Find where the given text appears and provide that cell's center as [x, y] coordinate. 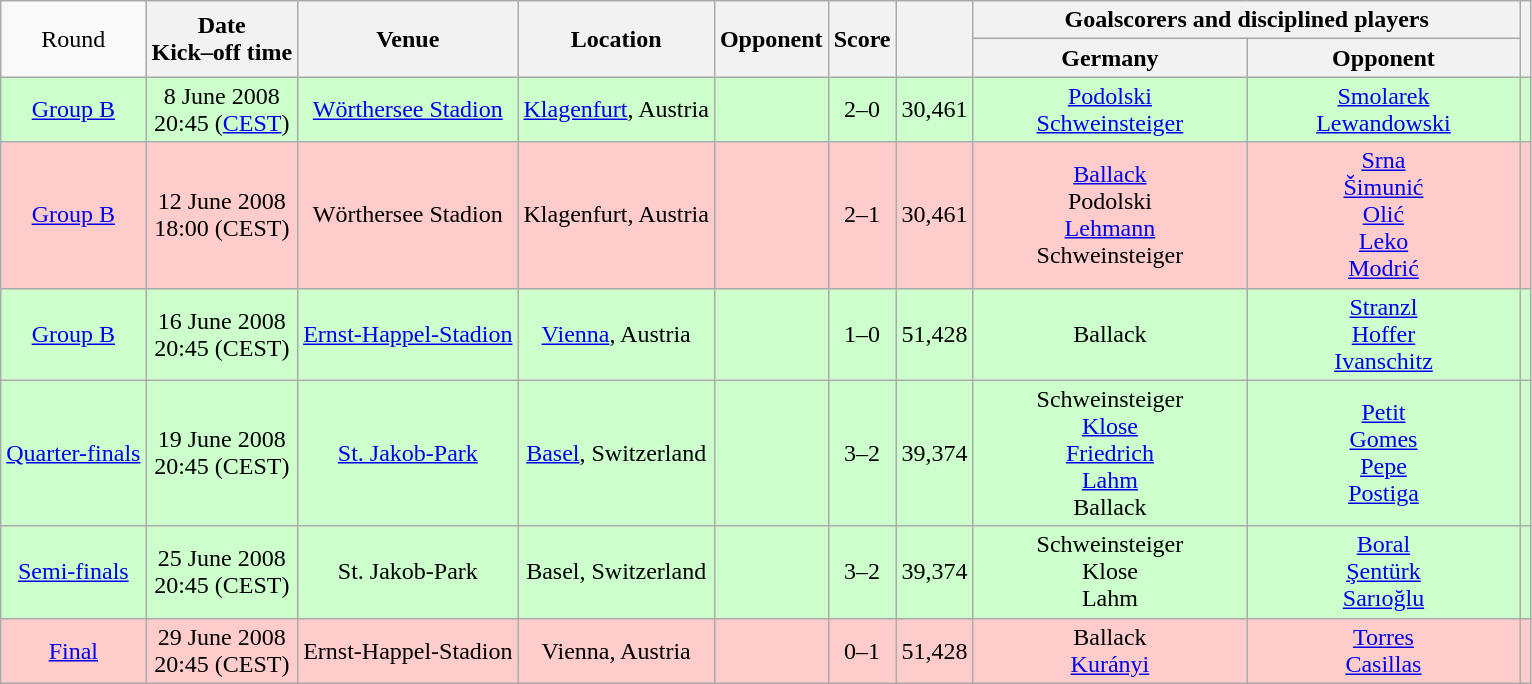
Stranzl Hoffer Ivanschitz [1384, 334]
Round [74, 39]
Torres Casillas [1384, 650]
Schweinsteiger Klose Lahm [1110, 572]
12 June 200818:00 (CEST) [222, 215]
Petit Gomes Pepe Postiga [1384, 453]
29 June 200820:45 (CEST) [222, 650]
0–1 [862, 650]
19 June 200820:45 (CEST) [222, 453]
Final [74, 650]
8 June 200820:45 (CEST) [222, 110]
Schweinsteiger Klose Friedrich Lahm Ballack [1110, 453]
Score [862, 39]
Smolarek Lewandowski [1384, 110]
Germany [1110, 58]
Ballack Kurányi [1110, 650]
DateKick–off time [222, 39]
Boral Şentürk Sarıoğlu [1384, 572]
25 June 200820:45 (CEST) [222, 572]
2–1 [862, 215]
Ballack Podolski Lehmann Schweinsteiger [1110, 215]
Quarter-finals [74, 453]
Goalscorers and disciplined players [1246, 20]
2–0 [862, 110]
Srna Šimunić Olić Leko Modrić [1384, 215]
1–0 [862, 334]
Venue [408, 39]
Podolski Schweinsteiger [1110, 110]
Semi-finals [74, 572]
Ballack [1110, 334]
16 June 200820:45 (CEST) [222, 334]
Location [616, 39]
